Return [x, y] of the center of cell containing provided text 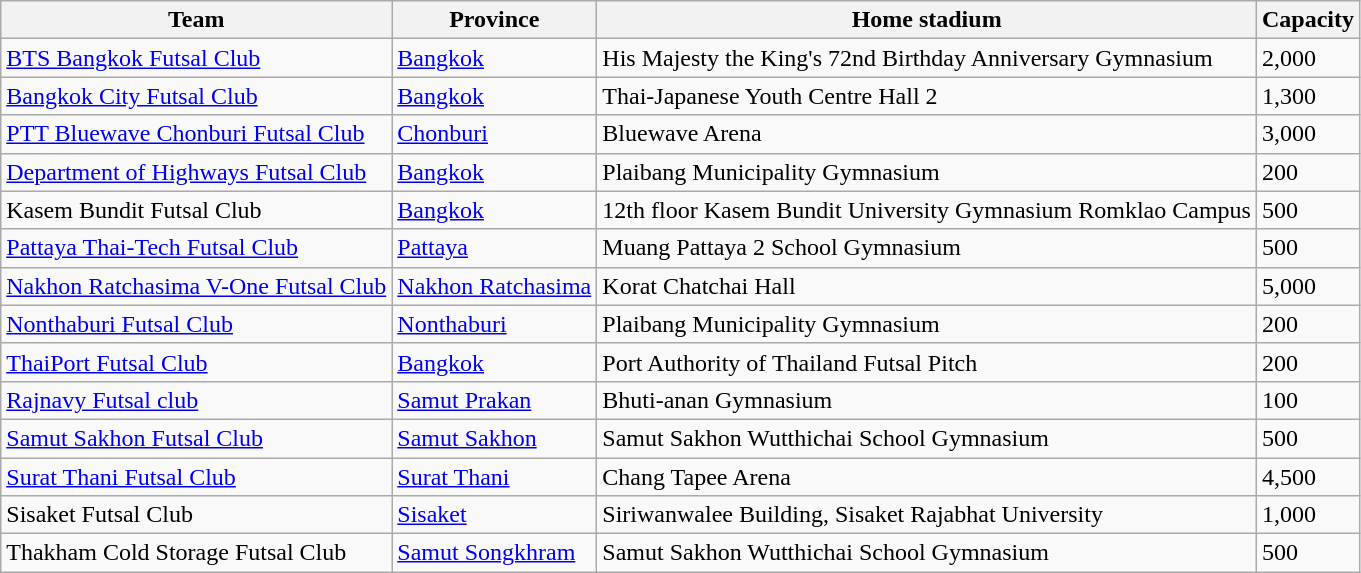
4,500 [1308, 477]
Nonthaburi [494, 324]
Nakhon Ratchasima V-One Futsal Club [196, 286]
Capacity [1308, 20]
Bhuti-anan Gymnasium [927, 400]
1,300 [1308, 96]
PTT Bluewave Chonburi Futsal Club [196, 134]
Chonburi [494, 134]
Surat Thani [494, 477]
Samut Prakan [494, 400]
Department of Highways Futsal Club [196, 172]
Sisaket Futsal Club [196, 515]
12th floor Kasem Bundit University Gymnasium Romklao Campus [927, 210]
Samut Songkhram [494, 553]
Chang Tapee Arena [927, 477]
Sisaket [494, 515]
Pattaya Thai-Tech Futsal Club [196, 248]
Rajnavy Futsal club [196, 400]
5,000 [1308, 286]
Nonthaburi Futsal Club [196, 324]
Pattaya [494, 248]
1,000 [1308, 515]
Thai-Japanese Youth Centre Hall 2 [927, 96]
2,000 [1308, 58]
Bluewave Arena [927, 134]
His Majesty the King's 72nd Birthday Anniversary Gymnasium [927, 58]
Province [494, 20]
Muang Pattaya 2 School Gymnasium [927, 248]
Port Authority of Thailand Futsal Pitch [927, 362]
ThaiPort Futsal Club [196, 362]
Kasem Bundit Futsal Club [196, 210]
Team [196, 20]
BTS Bangkok Futsal Club [196, 58]
100 [1308, 400]
Korat Chatchai Hall [927, 286]
Surat Thani Futsal Club [196, 477]
Bangkok City Futsal Club [196, 96]
3,000 [1308, 134]
Siriwanwalee Building, Sisaket Rajabhat University [927, 515]
Thakham Cold Storage Futsal Club [196, 553]
Samut Sakhon Futsal Club [196, 438]
Nakhon Ratchasima [494, 286]
Home stadium [927, 20]
Samut Sakhon [494, 438]
